Detect which cell encompasses the target text, then output its [x, y] center coordinate. 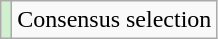
Consensus selection [114, 20]
